Return [x, y] of the center of cell containing provided text 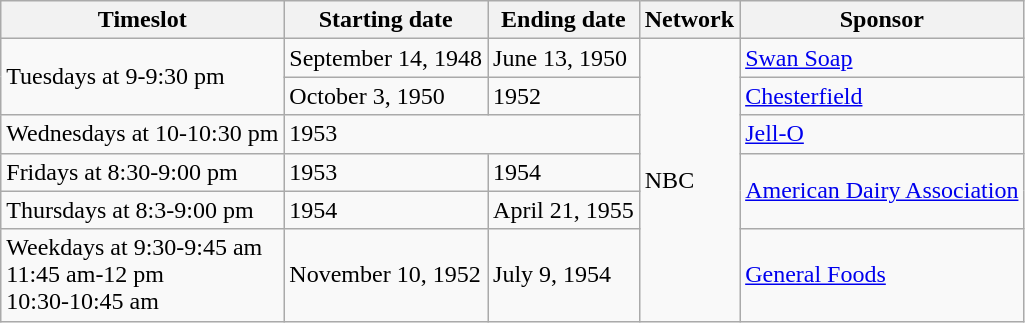
Timeslot [142, 20]
July 9, 1954 [564, 275]
American Dairy Association [882, 191]
June 13, 1950 [564, 58]
Fridays at 8:30-9:00 pm [142, 172]
Ending date [564, 20]
NBC [689, 180]
Jell-O [882, 134]
April 21, 1955 [564, 210]
Thursdays at 8:3-9:00 pm [142, 210]
Network [689, 20]
October 3, 1950 [386, 96]
1952 [564, 96]
Chesterfield [882, 96]
Starting date [386, 20]
November 10, 1952 [386, 275]
Tuesdays at 9-9:30 pm [142, 77]
September 14, 1948 [386, 58]
General Foods [882, 275]
Swan Soap [882, 58]
Weekdays at 9:30-9:45 am 11:45 am-12 pm 10:30-10:45 am [142, 275]
Sponsor [882, 20]
Wednesdays at 10-10:30 pm [142, 134]
